Detect which cell encompasses the target text, then output its [X, Y] center coordinate. 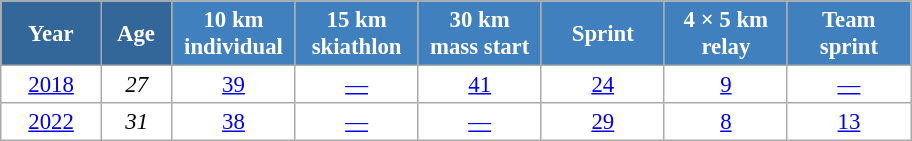
2022 [52, 122]
39 [234, 85]
24 [602, 85]
15 km skiathlon [356, 34]
2018 [52, 85]
30 km mass start [480, 34]
Year [52, 34]
10 km individual [234, 34]
38 [234, 122]
Sprint [602, 34]
27 [136, 85]
31 [136, 122]
41 [480, 85]
Team sprint [848, 34]
8 [726, 122]
4 × 5 km relay [726, 34]
Age [136, 34]
29 [602, 122]
13 [848, 122]
9 [726, 85]
